Return the [x, y] coordinate for the center point of the cell that contains the specified text.  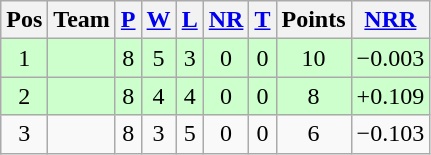
Points [314, 20]
Team [82, 20]
W [158, 20]
2 [24, 96]
−0.003 [390, 58]
10 [314, 58]
1 [24, 58]
6 [314, 134]
+0.109 [390, 96]
NR [226, 20]
NRR [390, 20]
−0.103 [390, 134]
T [262, 20]
Pos [24, 20]
L [190, 20]
P [128, 20]
